Extract the [x, y] coordinate from the center of the cell holding the provided text.  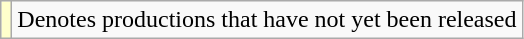
Denotes productions that have not yet been released [267, 20]
